Locate the cell with the specified text and output its [x, y] center coordinate. 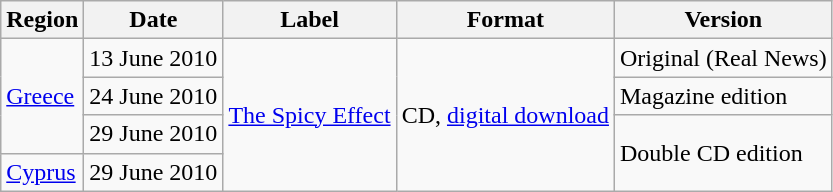
Greece [42, 96]
24 June 2010 [154, 96]
Date [154, 20]
CD, digital download [505, 115]
Original (Real News) [723, 58]
Version [723, 20]
Region [42, 20]
Format [505, 20]
Cyprus [42, 172]
The Spicy Effect [310, 115]
13 June 2010 [154, 58]
Magazine edition [723, 96]
Label [310, 20]
Double CD edition [723, 153]
